Locate the cell with the specified text and output its [X, Y] center coordinate. 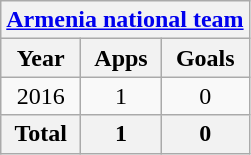
Armenia national team [125, 20]
2016 [41, 96]
Apps [122, 58]
Goals [205, 58]
Total [41, 134]
Year [41, 58]
